Capture the cell that displays the provided text and extract its (X, Y) central coordinate. 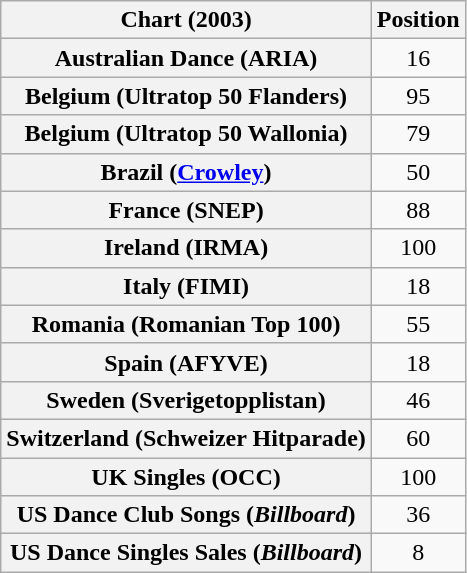
95 (418, 96)
8 (418, 553)
Ireland (IRMA) (186, 248)
Australian Dance (ARIA) (186, 58)
US Dance Club Songs (Billboard) (186, 515)
Sweden (Sverigetopplistan) (186, 400)
60 (418, 438)
Chart (2003) (186, 20)
88 (418, 210)
50 (418, 172)
France (SNEP) (186, 210)
Belgium (Ultratop 50 Wallonia) (186, 134)
Spain (AFYVE) (186, 362)
UK Singles (OCC) (186, 477)
Position (418, 20)
46 (418, 400)
Belgium (Ultratop 50 Flanders) (186, 96)
79 (418, 134)
Brazil (Crowley) (186, 172)
16 (418, 58)
Switzerland (Schweizer Hitparade) (186, 438)
US Dance Singles Sales (Billboard) (186, 553)
36 (418, 515)
Italy (FIMI) (186, 286)
Romania (Romanian Top 100) (186, 324)
55 (418, 324)
